Provide the [x, y] coordinate of the cell's center where the given text is located.  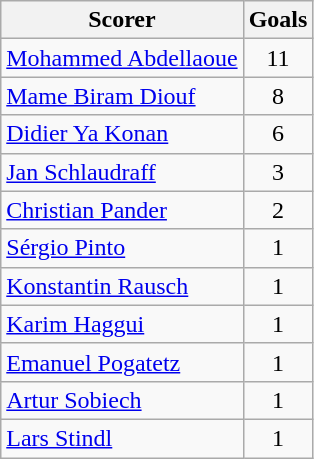
Didier Ya Konan [122, 134]
Artur Sobiech [122, 400]
Mohammed Abdellaoue [122, 58]
3 [278, 172]
6 [278, 134]
8 [278, 96]
Konstantin Rausch [122, 286]
Scorer [122, 20]
Lars Stindl [122, 438]
Sérgio Pinto [122, 248]
Mame Biram Diouf [122, 96]
Christian Pander [122, 210]
Emanuel Pogatetz [122, 362]
2 [278, 210]
Jan Schlaudraff [122, 172]
11 [278, 58]
Karim Haggui [122, 324]
Goals [278, 20]
